Output the (x, y) coordinate of the center of the cell containing the given text.  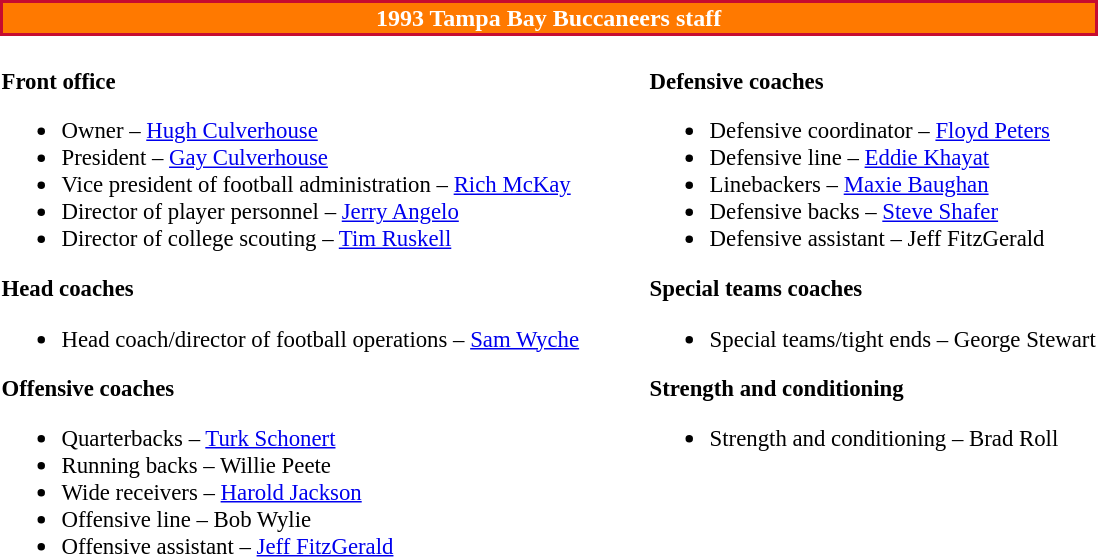
1993 Tampa Bay Buccaneers staff (548, 18)
